Extract the [X, Y] coordinate from the center of the cell holding the provided text.  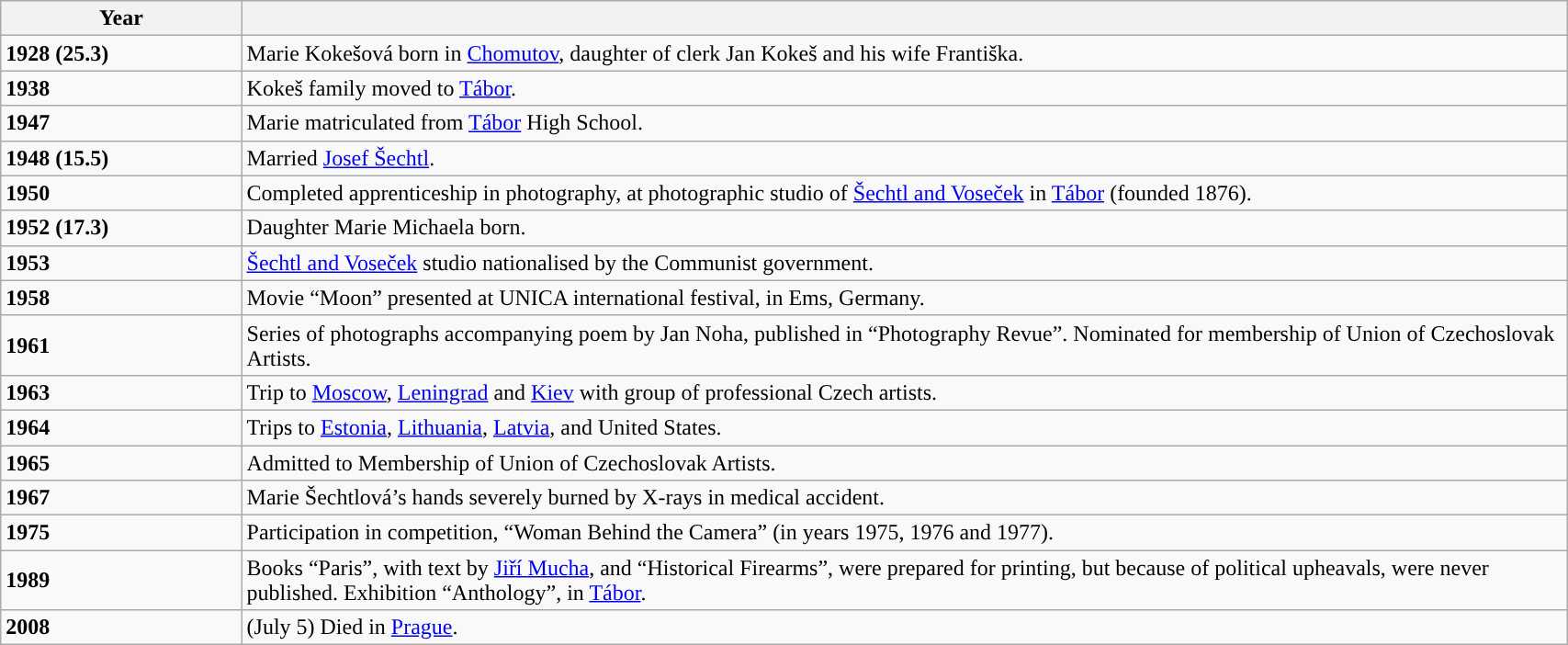
Marie matriculated from Tábor High School. [904, 123]
1948 (15.5) [121, 158]
Trip to Moscow, Leningrad and Kiev with group of professional Czech artists. [904, 392]
Kokeš family moved to Tábor. [904, 88]
1963 [121, 392]
1928 (25.3) [121, 53]
Trips to Estonia, Lithuania, Latvia, and United States. [904, 427]
Marie Kokešová born in Chomutov, daughter of clerk Jan Kokeš and his wife Františka. [904, 53]
Admitted to Membership of Union of Czechoslovak Artists. [904, 462]
Daughter Marie Michaela born. [904, 228]
1938 [121, 88]
Year [121, 18]
1953 [121, 263]
Series of photographs accompanying poem by Jan Noha, published in “Photography Revue”. Nominated for membership of Union of Czechoslovak Artists. [904, 345]
Šechtl and Voseček studio nationalised by the Communist government. [904, 263]
1964 [121, 427]
Marie Šechtlová’s hands severely burned by X-rays in medical accident. [904, 498]
Married Josef Šechtl. [904, 158]
2008 [121, 628]
1947 [121, 123]
1975 [121, 533]
1965 [121, 462]
1989 [121, 581]
(July 5) Died in Prague. [904, 628]
Movie “Moon” presented at UNICA international festival, in Ems, Germany. [904, 298]
Participation in competition, “Woman Behind the Camera” (in years 1975, 1976 and 1977). [904, 533]
Completed apprenticeship in photography, at photographic studio of Šechtl and Voseček in Tábor (founded 1876). [904, 193]
1952 (17.3) [121, 228]
1950 [121, 193]
1958 [121, 298]
1967 [121, 498]
1961 [121, 345]
